Identify which cell holds the provided text, then report its (x, y) central coordinate. 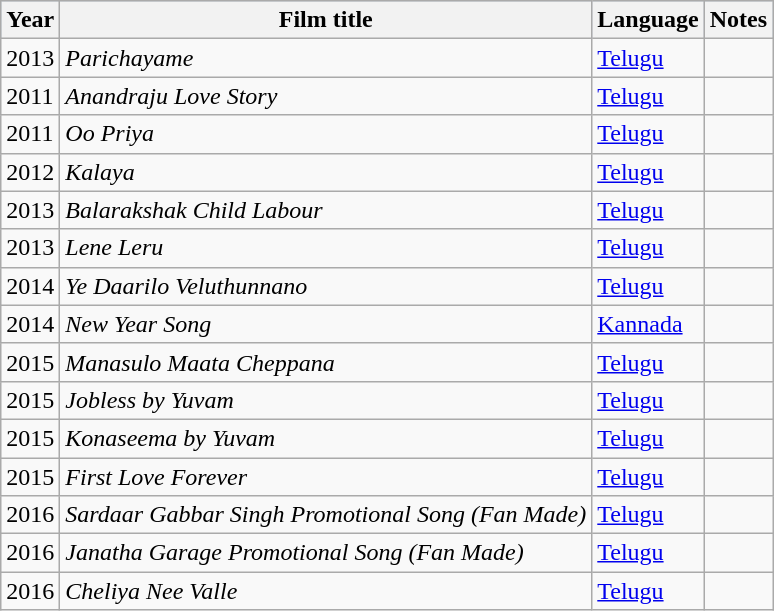
New Year Song (326, 324)
First Love Forever (326, 477)
Year (30, 20)
Lene Leru (326, 248)
Oo Priya (326, 134)
Language (648, 20)
Kannada (648, 324)
Anandraju Love Story (326, 96)
Ye Daarilo Veluthunnano (326, 286)
Notes (738, 20)
Film title (326, 20)
Parichayame (326, 58)
Sardaar Gabbar Singh Promotional Song (Fan Made) (326, 515)
2012 (30, 172)
Cheliya Nee Valle (326, 591)
Jobless by Yuvam (326, 400)
Janatha Garage Promotional Song (Fan Made) (326, 553)
Balarakshak Child Labour (326, 210)
Kalaya (326, 172)
Konaseema by Yuvam (326, 438)
Manasulo Maata Cheppana (326, 362)
